Capture the cell that displays the provided text and extract its [X, Y] central coordinate. 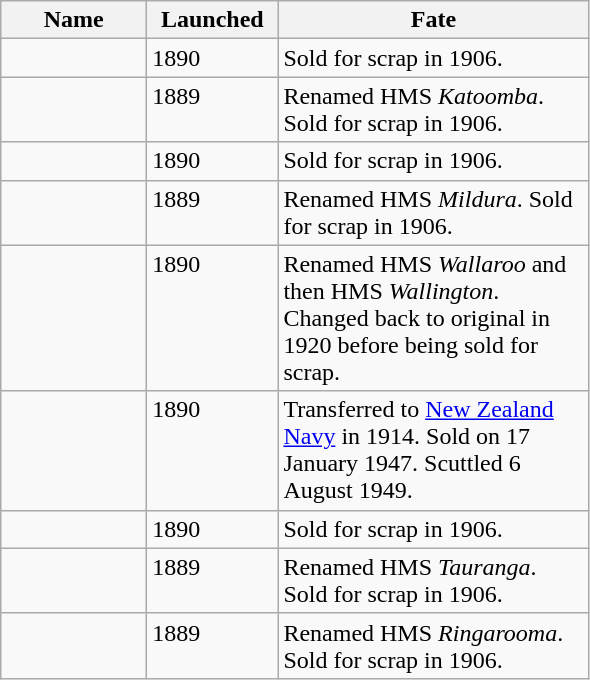
Renamed HMS Wallaroo and then HMS Wallington. Changed back to original in 1920 before being sold for scrap. [434, 318]
Renamed HMS Mildura. Sold for scrap in 1906. [434, 212]
Renamed HMS Tauranga. Sold for scrap in 1906. [434, 580]
Transferred to New Zealand Navy in 1914. Sold on 17 January 1947. Scuttled 6 August 1949. [434, 450]
Fate [434, 20]
Renamed HMS Ringarooma. Sold for scrap in 1906. [434, 646]
Launched [212, 20]
Renamed HMS Katoomba. Sold for scrap in 1906. [434, 110]
Name [74, 20]
